Determine the (x, y) coordinate at the center of the cell enclosing the given text.  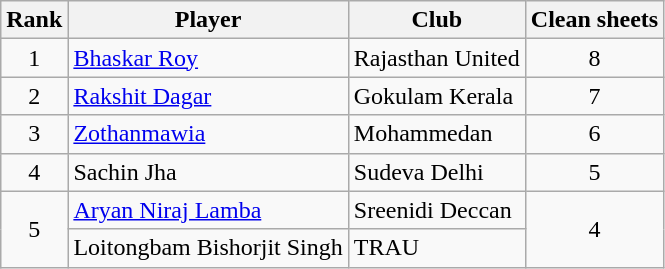
6 (594, 134)
7 (594, 96)
Clean sheets (594, 20)
8 (594, 58)
Sudeva Delhi (436, 172)
Bhaskar Roy (208, 58)
Club (436, 20)
Sachin Jha (208, 172)
Sreenidi Deccan (436, 210)
TRAU (436, 248)
Rakshit Dagar (208, 96)
Rank (34, 20)
Mohammedan (436, 134)
Gokulam Kerala (436, 96)
2 (34, 96)
Loitongbam Bishorjit Singh (208, 248)
1 (34, 58)
3 (34, 134)
Player (208, 20)
Zothanmawia (208, 134)
Aryan Niraj Lamba (208, 210)
Rajasthan United (436, 58)
